Search for the cell housing the specified text and yield its (x, y) center coordinate. 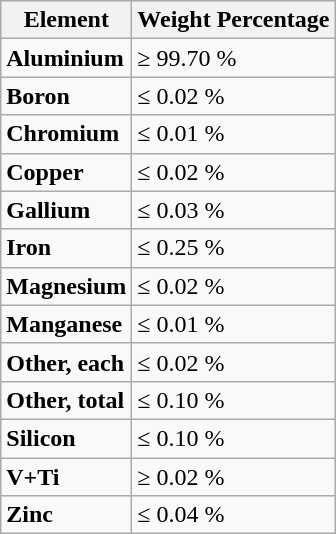
V+Ti (66, 477)
≤ 0.25 % (234, 248)
≥ 99.70 % (234, 58)
Copper (66, 172)
Other, total (66, 400)
Boron (66, 96)
≤ 0.03 % (234, 210)
Weight Percentage (234, 20)
≥ 0.02 % (234, 477)
Magnesium (66, 286)
Silicon (66, 438)
Element (66, 20)
Manganese (66, 324)
Other, each (66, 362)
Gallium (66, 210)
Zinc (66, 515)
Aluminium (66, 58)
Iron (66, 248)
Chromium (66, 134)
≤ 0.04 % (234, 515)
